Search for the cell housing the specified text and yield its [X, Y] center coordinate. 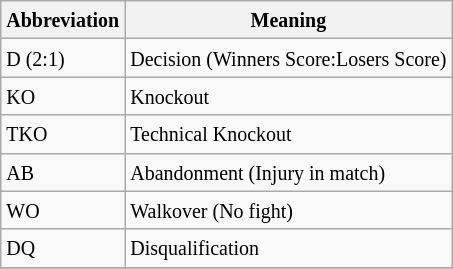
Abbreviation [63, 20]
Knockout [288, 96]
Abandonment (Injury in match) [288, 172]
AB [63, 172]
DQ [63, 248]
Technical Knockout [288, 134]
KO [63, 96]
Walkover (No fight) [288, 210]
TKO [63, 134]
D (2:1) [63, 58]
Decision (Winners Score:Losers Score) [288, 58]
WO [63, 210]
Meaning [288, 20]
Disqualification [288, 248]
